Return the [X, Y] coordinate for the center point of the cell that contains the specified text.  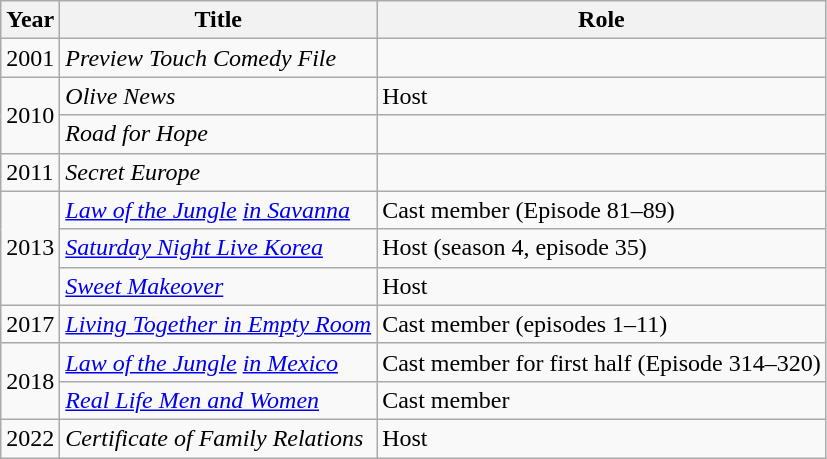
Cast member [602, 400]
Law of the Jungle in Mexico [218, 362]
2010 [30, 115]
2018 [30, 381]
2013 [30, 248]
Cast member (Episode 81–89) [602, 210]
Certificate of Family Relations [218, 438]
2017 [30, 324]
Title [218, 20]
Cast member (episodes 1–11) [602, 324]
2001 [30, 58]
Living Together in Empty Room [218, 324]
Sweet Makeover [218, 286]
Preview Touch Comedy File [218, 58]
Year [30, 20]
Host (season 4, episode 35) [602, 248]
2011 [30, 172]
Law of the Jungle in Savanna [218, 210]
Road for Hope [218, 134]
Cast member for first half (Episode 314–320) [602, 362]
2022 [30, 438]
Secret Europe [218, 172]
Olive News [218, 96]
Real Life Men and Women [218, 400]
Saturday Night Live Korea [218, 248]
Role [602, 20]
